Locate the cell with the specified text and output its [x, y] center coordinate. 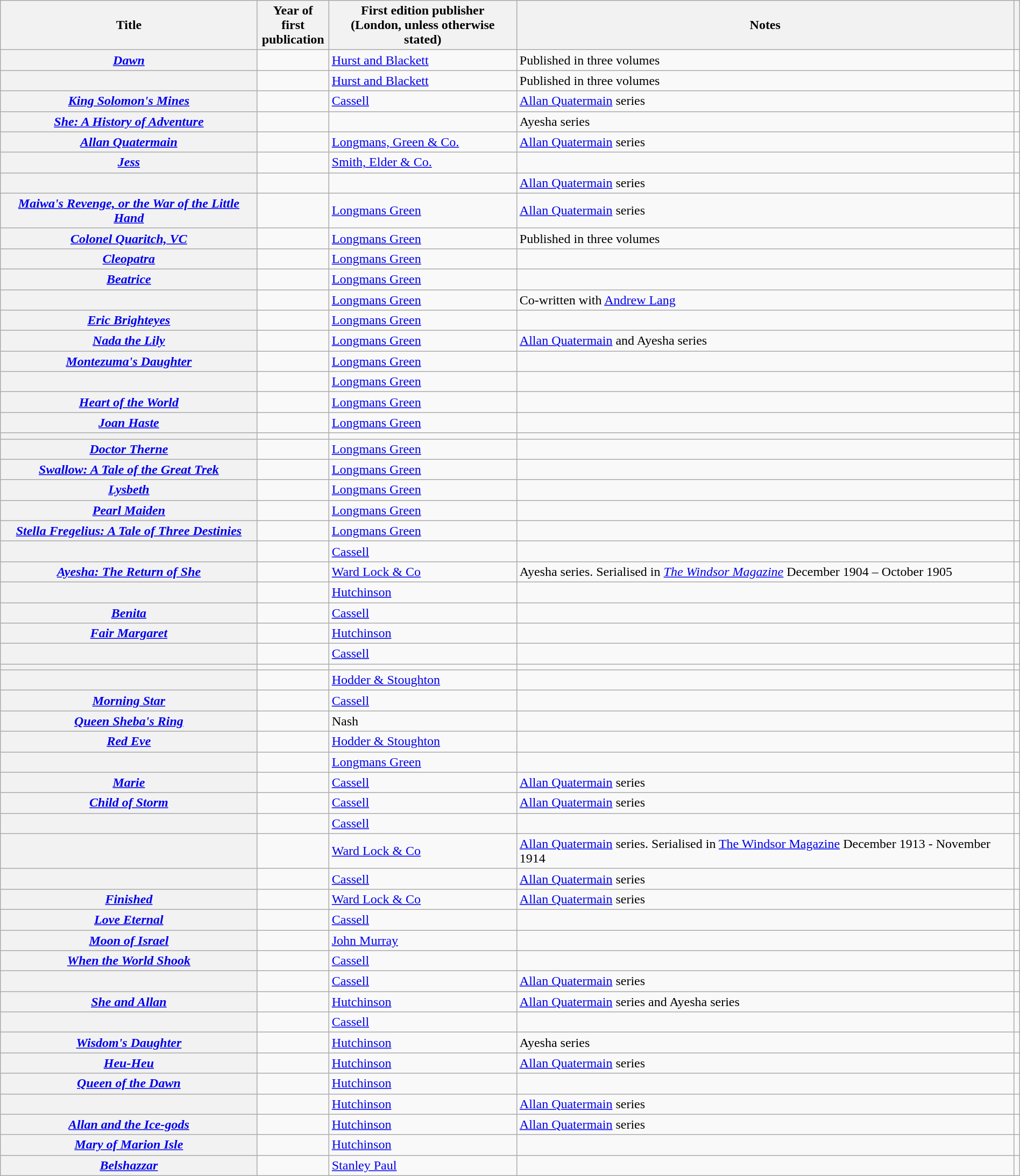
Heart of the World [129, 402]
Doctor Therne [129, 449]
Cleopatra [129, 259]
Ayesha: The Return of She [129, 572]
Stanley Paul [423, 1165]
Notes [765, 25]
Joan Haste [129, 423]
Nada the Lily [129, 341]
Nash [423, 721]
Allan Quatermain [129, 142]
Ayesha series. Serialised in The Windsor Magazine December 1904 – October 1905 [765, 572]
Wisdom's Daughter [129, 1043]
Belshazzar [129, 1165]
Swallow: A Tale of the Great Trek [129, 469]
Smith, Elder & Co. [423, 162]
Marie [129, 782]
Child of Storm [129, 803]
She: A History of Adventure [129, 122]
Longmans, Green & Co. [423, 142]
Title [129, 25]
Beatrice [129, 279]
Red Eve [129, 742]
When the World Shook [129, 961]
Maiwa's Revenge, or the War of the Little Hand [129, 211]
Allan and the Ice-gods [129, 1124]
King Solomon's Mines [129, 101]
She and Allan [129, 1002]
Pearl Maiden [129, 510]
Stella Fregelius: A Tale of Three Destinies [129, 531]
Morning Star [129, 701]
Dawn [129, 60]
Mary of Marion Isle [129, 1145]
Colonel Quaritch, VC [129, 238]
Finished [129, 899]
Jess [129, 162]
Co-written with Andrew Lang [765, 300]
Lysbeth [129, 490]
Benita [129, 612]
Year of firstpublication [293, 25]
Fair Margaret [129, 633]
Queen of the Dawn [129, 1084]
Eric Brighteyes [129, 320]
Allan Quatermain and Ayesha series [765, 341]
Allan Quatermain series and Ayesha series [765, 1002]
Montezuma's Daughter [129, 361]
Queen Sheba's Ring [129, 721]
Love Eternal [129, 920]
First edition publisher(London, unless otherwise stated) [423, 25]
Allan Quatermain series. Serialised in The Windsor Magazine December 1913 - November 1914 [765, 851]
John Murray [423, 940]
Heu-Heu [129, 1063]
Moon of Israel [129, 940]
